Return [X, Y] of the center of cell containing provided text 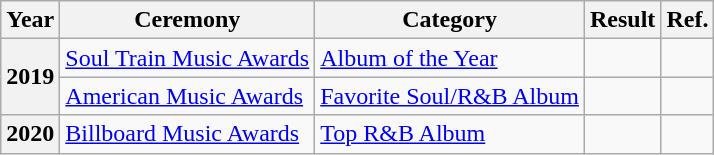
Soul Train Music Awards [188, 58]
Album of the Year [450, 58]
2019 [30, 77]
American Music Awards [188, 96]
Ref. [688, 20]
Year [30, 20]
Category [450, 20]
Favorite Soul/R&B Album [450, 96]
Billboard Music Awards [188, 134]
Ceremony [188, 20]
Result [622, 20]
2020 [30, 134]
Top R&B Album [450, 134]
